Return [x, y] of the center of cell containing provided text 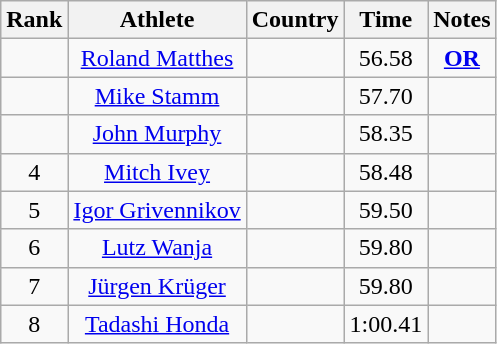
57.70 [386, 96]
Jürgen Krüger [157, 286]
Athlete [157, 20]
58.48 [386, 172]
Country [295, 20]
59.50 [386, 210]
7 [34, 286]
John Murphy [157, 134]
Igor Grivennikov [157, 210]
4 [34, 172]
Time [386, 20]
Roland Matthes [157, 58]
5 [34, 210]
Mitch Ivey [157, 172]
Lutz Wanja [157, 248]
Rank [34, 20]
58.35 [386, 134]
8 [34, 324]
OR [462, 58]
56.58 [386, 58]
Mike Stamm [157, 96]
Tadashi Honda [157, 324]
6 [34, 248]
1:00.41 [386, 324]
Notes [462, 20]
